Pinpoint the cell where the given text exists, returning its (x, y) midpoint coordinate. 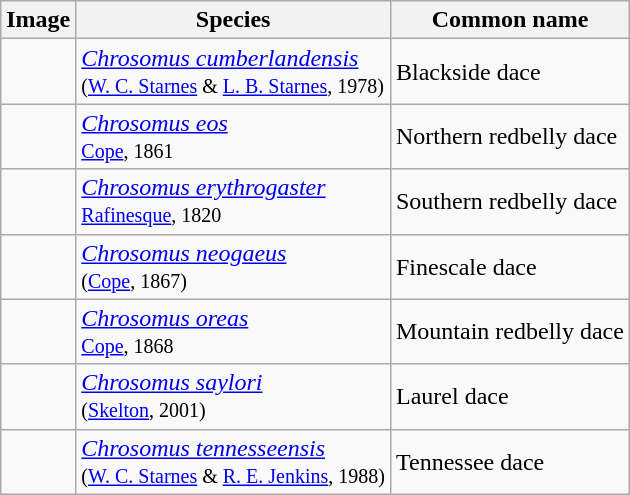
Southern redbelly dace (510, 202)
Tennessee dace (510, 462)
Chrosomus saylori(Skelton, 2001) (234, 396)
Common name (510, 20)
Laurel dace (510, 396)
Chrosomus neogaeus(Cope, 1867) (234, 266)
Finescale dace (510, 266)
Northern redbelly dace (510, 136)
Chrosomus oreasCope, 1868 (234, 332)
Chrosomus eosCope, 1861 (234, 136)
Chrosomus cumberlandensis(W. C. Starnes & L. B. Starnes, 1978) (234, 72)
Chrosomus tennesseensis(W. C. Starnes & R. E. Jenkins, 1988) (234, 462)
Blackside dace (510, 72)
Species (234, 20)
Mountain redbelly dace (510, 332)
Chrosomus erythrogasterRafinesque, 1820 (234, 202)
Image (38, 20)
